Return [X, Y] of the center of cell containing provided text 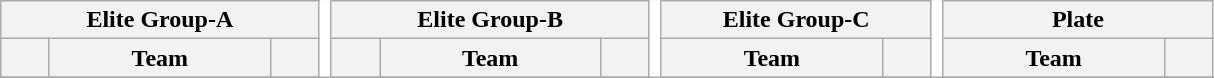
Elite Group-B [490, 20]
Elite Group-A [160, 20]
Elite Group-C [796, 20]
Plate [1078, 20]
